Extract the (X, Y) coordinate from the center of the cell holding the provided text.  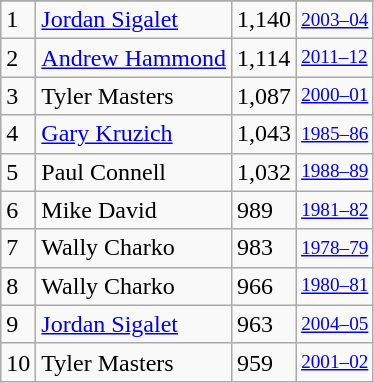
1985–86 (335, 134)
3 (18, 96)
2000–01 (335, 96)
1,114 (264, 58)
Gary Kruzich (134, 134)
1,087 (264, 96)
1,140 (264, 20)
1988–89 (335, 172)
2004–05 (335, 324)
Andrew Hammond (134, 58)
966 (264, 286)
8 (18, 286)
2001–02 (335, 362)
1,043 (264, 134)
2011–12 (335, 58)
Mike David (134, 210)
6 (18, 210)
Paul Connell (134, 172)
2 (18, 58)
1978–79 (335, 248)
1981–82 (335, 210)
2003–04 (335, 20)
1 (18, 20)
989 (264, 210)
5 (18, 172)
1,032 (264, 172)
9 (18, 324)
7 (18, 248)
1980–81 (335, 286)
983 (264, 248)
10 (18, 362)
963 (264, 324)
4 (18, 134)
959 (264, 362)
